For the text-containing cell, return its midpoint in [X, Y] coordinate format. 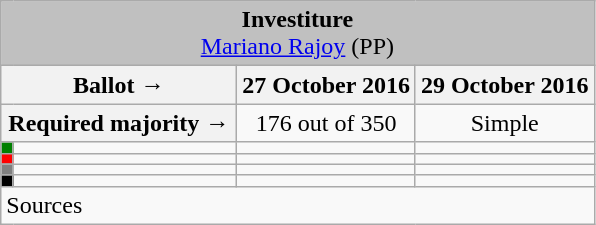
Required majority → [119, 123]
Ballot → [119, 85]
29 October 2016 [504, 85]
176 out of 350 [326, 123]
InvestitureMariano Rajoy (PP) [298, 34]
Simple [504, 123]
Sources [298, 205]
27 October 2016 [326, 85]
